Search for the cell housing the specified text and yield its (X, Y) center coordinate. 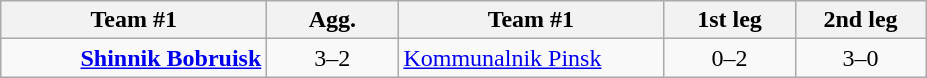
Shinnik Bobruisk (134, 58)
Agg. (332, 20)
1st leg (730, 20)
3–2 (332, 58)
3–0 (860, 58)
Kommunalnik Pinsk (531, 58)
0–2 (730, 58)
2nd leg (860, 20)
